Capture the cell that displays the provided text and extract its (x, y) central coordinate. 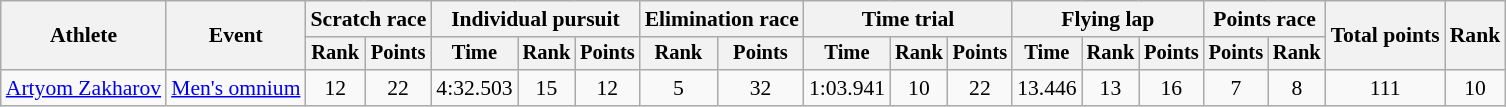
Scratch race (368, 19)
111 (1386, 88)
Time trial (908, 19)
13 (1111, 88)
Elimination race (722, 19)
Artyom Zakharov (84, 88)
13.446 (1046, 88)
Event (236, 36)
7 (1236, 88)
5 (679, 88)
4:32.503 (474, 88)
Men's omnium (236, 88)
Points race (1265, 19)
Total points (1386, 36)
32 (760, 88)
1:03.941 (847, 88)
Athlete (84, 36)
Individual pursuit (535, 19)
15 (547, 88)
Flying lap (1108, 19)
16 (1171, 88)
8 (1297, 88)
